Pinpoint the cell where the given text exists, returning its (X, Y) midpoint coordinate. 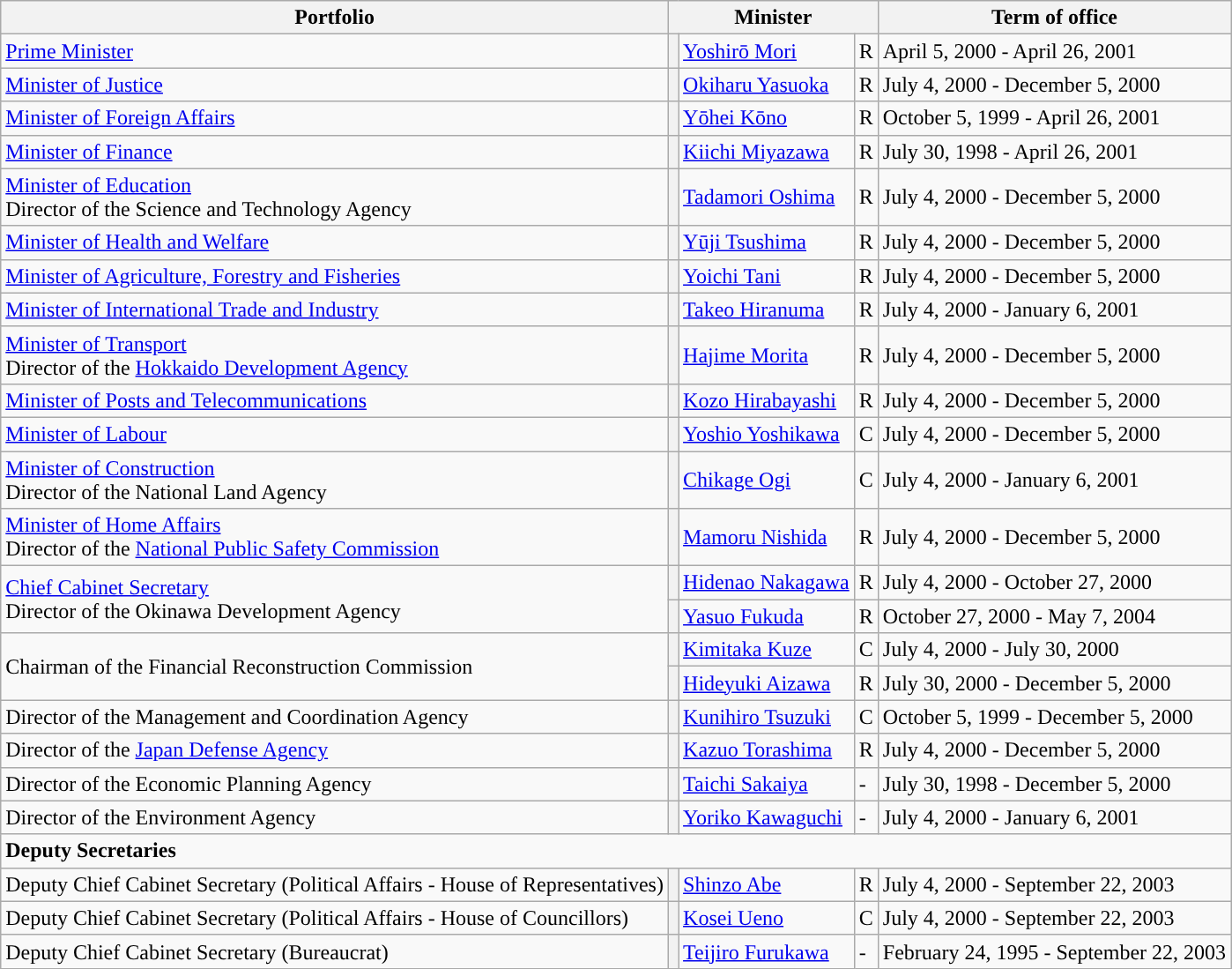
Minister (773, 18)
Minister of Labour (335, 434)
July 4, 2000 - July 30, 2000 (1054, 650)
Kiichi Miyazawa (767, 152)
Kimitaka Kuze (767, 650)
Yoriko Kawaguchi (767, 817)
October 27, 2000 - May 7, 2004 (1054, 616)
Minister of Finance (335, 152)
Minister of Agriculture, Forestry and Fisheries (335, 276)
Takeo Hiranuma (767, 309)
Deputy Chief Cabinet Secretary (Political Affairs - House of Representatives) (335, 884)
October 5, 1999 - December 5, 2000 (1054, 717)
Chairman of the Financial Reconstruction Commission (335, 667)
Prime Minister (335, 51)
Term of office (1054, 18)
Shinzo Abe (767, 884)
Minister of Education Director of the Science and Technology Agency (335, 198)
October 5, 1999 - April 26, 2001 (1054, 118)
Yūji Tsushima (767, 242)
Minister of International Trade and Industry (335, 309)
Director of the Management and Coordination Agency (335, 717)
Kosei Ueno (767, 918)
Hajime Morita (767, 354)
February 24, 1995 - September 22, 2003 (1054, 951)
July 30, 1998 - December 5, 2000 (1054, 784)
Yoichi Tani (767, 276)
Minister of Health and Welfare (335, 242)
Minister of Posts and Telecommunications (335, 400)
Director of the Economic Planning Agency (335, 784)
Director of the Environment Agency (335, 817)
Okiharu Yasuoka (767, 85)
Deputy Secretaries (616, 851)
Yoshio Yoshikawa (767, 434)
Hideyuki Aizawa (767, 683)
July 30, 2000 - December 5, 2000 (1054, 683)
Taichi Sakaiya (767, 784)
Kunihiro Tsuzuki (767, 717)
July 30, 1998 - April 26, 2001 (1054, 152)
Teijiro Furukawa (767, 951)
Yoshirō Mori (767, 51)
Chief Cabinet Secretary Director of the Okinawa Development Agency (335, 600)
Mamoru Nishida (767, 538)
Minister of Transport Director of the Hokkaido Development Agency (335, 354)
Portfolio (335, 18)
April 5, 2000 - April 26, 2001 (1054, 51)
Deputy Chief Cabinet Secretary (Bureaucrat) (335, 951)
Hidenao Nakagawa (767, 583)
July 4, 2000 - October 27, 2000 (1054, 583)
Yasuo Fukuda (767, 616)
Minister of Home Affairs Director of the National Public Safety Commission (335, 538)
Minister of Justice (335, 85)
Director of the Japan Defense Agency (335, 750)
Tadamori Oshima (767, 198)
Kazuo Torashima (767, 750)
Kozo Hirabayashi (767, 400)
Yōhei Kōno (767, 118)
Deputy Chief Cabinet Secretary (Political Affairs - House of Councillors) (335, 918)
Minister of Foreign Affairs (335, 118)
Minister of Construction Director of the National Land Agency (335, 480)
Chikage Ogi (767, 480)
